Pinpoint the cell where the given text exists, returning its [X, Y] midpoint coordinate. 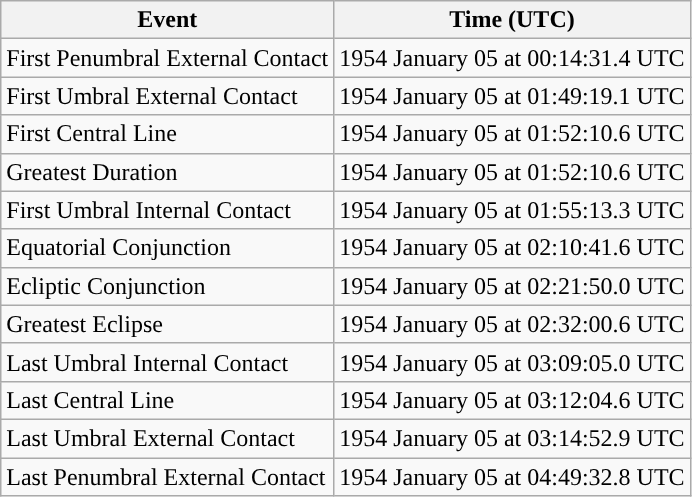
Last Umbral External Contact [168, 438]
1954 January 05 at 00:14:31.4 UTC [512, 58]
1954 January 05 at 04:49:32.8 UTC [512, 477]
1954 January 05 at 03:09:05.0 UTC [512, 362]
First Umbral External Contact [168, 96]
1954 January 05 at 01:55:13.3 UTC [512, 210]
Event [168, 20]
Greatest Eclipse [168, 324]
Greatest Duration [168, 172]
1954 January 05 at 02:21:50.0 UTC [512, 286]
1954 January 05 at 02:32:00.6 UTC [512, 324]
Last Central Line [168, 400]
Time (UTC) [512, 20]
1954 January 05 at 03:14:52.9 UTC [512, 438]
Last Umbral Internal Contact [168, 362]
1954 January 05 at 03:12:04.6 UTC [512, 400]
First Central Line [168, 134]
Last Penumbral External Contact [168, 477]
Ecliptic Conjunction [168, 286]
First Penumbral External Contact [168, 58]
1954 January 05 at 02:10:41.6 UTC [512, 248]
Equatorial Conjunction [168, 248]
First Umbral Internal Contact [168, 210]
1954 January 05 at 01:49:19.1 UTC [512, 96]
